Find where the given text appears and provide that cell's center as (x, y) coordinate. 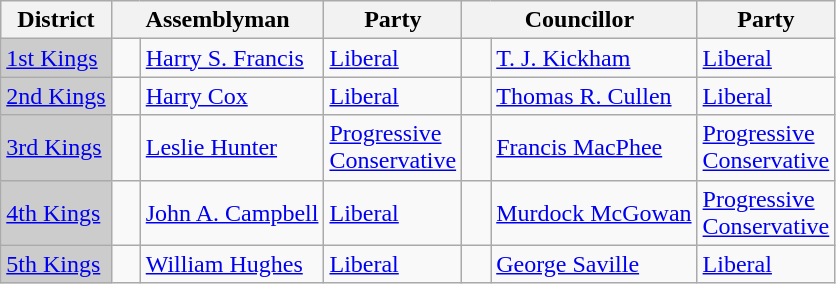
William Hughes (232, 264)
Councillor (580, 20)
Murdock McGowan (594, 212)
4th Kings (56, 212)
5th Kings (56, 264)
Harry S. Francis (232, 58)
Thomas R. Cullen (594, 96)
3rd Kings (56, 148)
Assemblyman (218, 20)
Harry Cox (232, 96)
George Saville (594, 264)
Leslie Hunter (232, 148)
District (56, 20)
Francis MacPhee (594, 148)
T. J. Kickham (594, 58)
1st Kings (56, 58)
2nd Kings (56, 96)
John A. Campbell (232, 212)
